Find where the given text appears and provide that cell's center as (X, Y) coordinate. 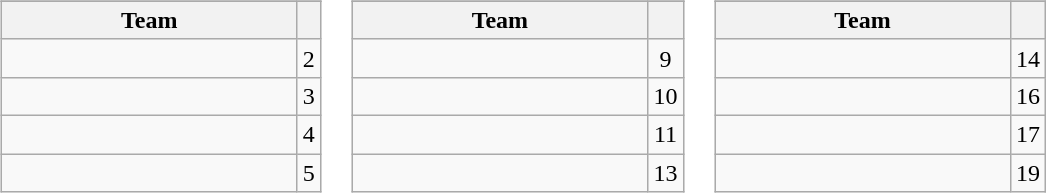
16 (1028, 96)
17 (1028, 134)
2 (308, 58)
19 (1028, 173)
10 (666, 96)
13 (666, 173)
11 (666, 134)
9 (666, 58)
3 (308, 96)
4 (308, 134)
14 (1028, 58)
5 (308, 173)
